For the text-containing cell, return its midpoint in (X, Y) coordinate format. 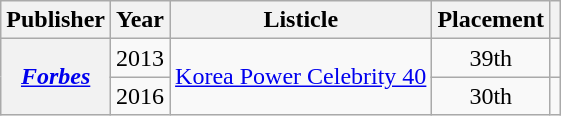
Listicle (301, 20)
Placement (491, 20)
Forbes (56, 77)
Publisher (56, 20)
39th (491, 58)
Korea Power Celebrity 40 (301, 77)
2016 (140, 96)
2013 (140, 58)
30th (491, 96)
Year (140, 20)
